Capture the cell that displays the provided text and extract its (x, y) central coordinate. 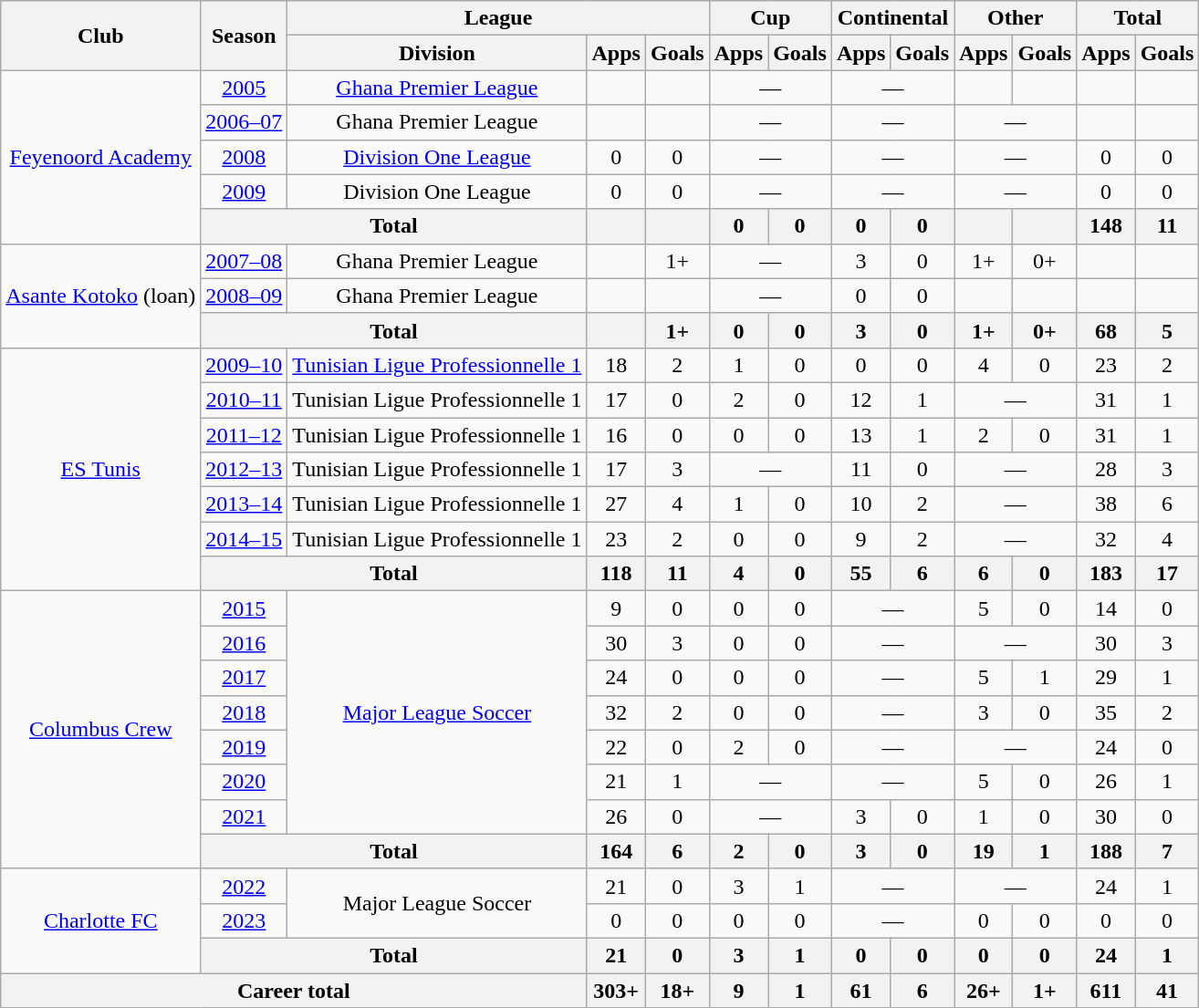
ES Tunis (100, 469)
2014–15 (245, 539)
14 (1106, 608)
2013–14 (245, 504)
611 (1106, 990)
29 (1106, 678)
68 (1106, 330)
38 (1106, 504)
28 (1106, 470)
Division (437, 53)
2008 (245, 157)
16 (616, 435)
Career total (294, 990)
2009 (245, 192)
Asante Kotoko (loan) (100, 296)
2020 (245, 782)
2011–12 (245, 435)
12 (860, 400)
35 (1106, 712)
Club (100, 36)
2018 (245, 712)
164 (616, 851)
183 (1106, 574)
2010–11 (245, 400)
41 (1167, 990)
118 (616, 574)
2016 (245, 643)
26+ (984, 990)
Feyenoord Academy (100, 157)
303+ (616, 990)
2012–13 (245, 470)
2023 (245, 920)
13 (860, 435)
18 (616, 365)
Continental (892, 18)
League (498, 18)
2021 (245, 816)
27 (616, 504)
Season (245, 36)
2019 (245, 747)
2006–07 (245, 122)
2007–08 (245, 261)
148 (1106, 226)
Columbus Crew (100, 730)
2008–09 (245, 296)
Charlotte FC (100, 920)
22 (616, 747)
19 (984, 851)
188 (1106, 851)
7 (1167, 851)
61 (860, 990)
2022 (245, 886)
Cup (770, 18)
2015 (245, 608)
2009–10 (245, 365)
2005 (245, 88)
10 (860, 504)
18+ (677, 990)
2017 (245, 678)
Other (1016, 18)
55 (860, 574)
